Provide the [x, y] coordinate of the cell's center where the given text is located.  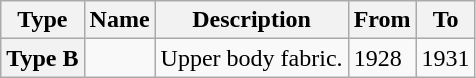
Type [42, 20]
To [446, 20]
1931 [446, 58]
Name [120, 20]
Description [252, 20]
Upper body fabric. [252, 58]
From [382, 20]
1928 [382, 58]
Type B [42, 58]
